Extract the (X, Y) coordinate from the center of the cell holding the provided text.  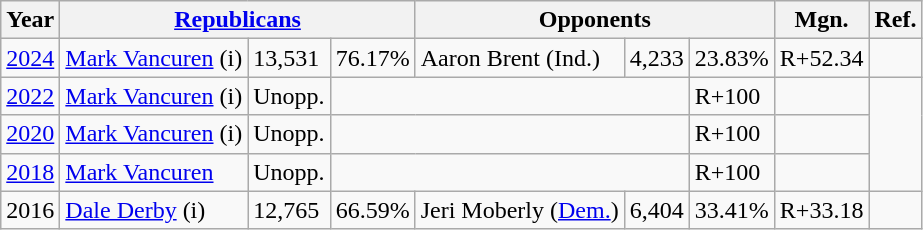
66.59% (372, 210)
2018 (30, 172)
2016 (30, 210)
Year (30, 20)
33.41% (732, 210)
Mark Vancuren (154, 172)
Aaron Brent (Ind.) (520, 58)
2024 (30, 58)
76.17% (372, 58)
Dale Derby (i) (154, 210)
2020 (30, 134)
23.83% (732, 58)
Republicans (238, 20)
R+33.18 (822, 210)
R+52.34 (822, 58)
Ref. (896, 20)
6,404 (656, 210)
4,233 (656, 58)
Opponents (594, 20)
12,765 (289, 210)
2022 (30, 96)
13,531 (289, 58)
Mgn. (822, 20)
Jeri Moberly (Dem.) (520, 210)
